Extract the [X, Y] coordinate from the center of the cell holding the provided text.  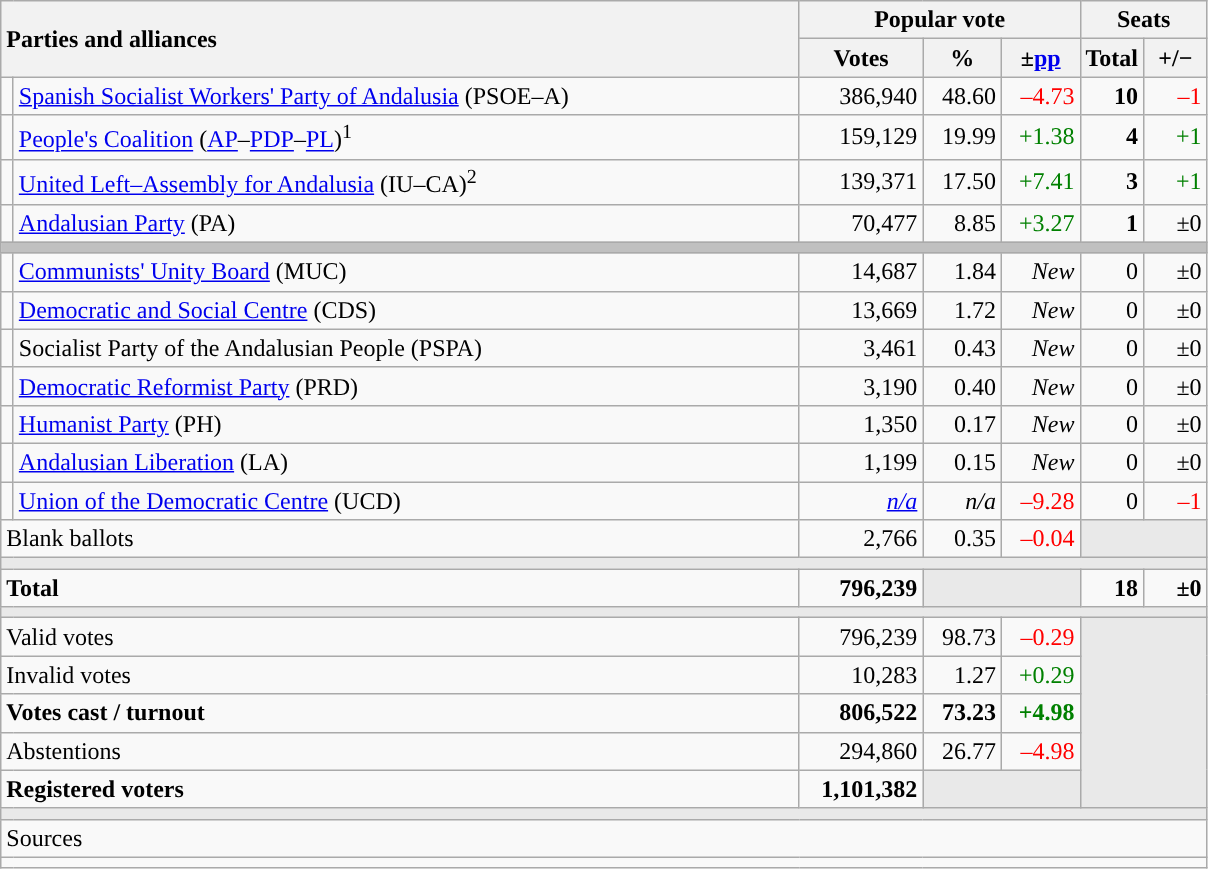
–0.29 [1040, 637]
0.40 [962, 386]
294,860 [861, 751]
18 [1112, 588]
4 [1112, 138]
1,101,382 [861, 789]
–4.98 [1040, 751]
386,940 [861, 96]
8.85 [962, 223]
Socialist Party of the Andalusian People (PSPA) [406, 348]
159,129 [861, 138]
+1.38 [1040, 138]
Sources [604, 838]
% [962, 58]
10 [1112, 96]
–0.04 [1040, 539]
Votes cast / turnout [400, 713]
Humanist Party (PH) [406, 424]
0.43 [962, 348]
0.17 [962, 424]
+7.41 [1040, 182]
Seats [1144, 20]
1,199 [861, 462]
Abstentions [400, 751]
1,350 [861, 424]
Popular vote [940, 20]
–9.28 [1040, 501]
Invalid votes [400, 675]
1.27 [962, 675]
0.15 [962, 462]
2,766 [861, 539]
United Left–Assembly for Andalusia (IU–CA)2 [406, 182]
806,522 [861, 713]
26.77 [962, 751]
3 [1112, 182]
13,669 [861, 310]
Valid votes [400, 637]
Communists' Unity Board (MUC) [406, 272]
±pp [1040, 58]
1.84 [962, 272]
70,477 [861, 223]
0.35 [962, 539]
98.73 [962, 637]
19.99 [962, 138]
139,371 [861, 182]
+4.98 [1040, 713]
Blank ballots [400, 539]
People's Coalition (AP–PDP–PL)1 [406, 138]
1 [1112, 223]
Spanish Socialist Workers' Party of Andalusia (PSOE–A) [406, 96]
1.72 [962, 310]
Parties and alliances [400, 39]
3,190 [861, 386]
17.50 [962, 182]
Union of the Democratic Centre (UCD) [406, 501]
–4.73 [1040, 96]
14,687 [861, 272]
Andalusian Liberation (LA) [406, 462]
+0.29 [1040, 675]
+/− [1176, 58]
48.60 [962, 96]
Democratic Reformist Party (PRD) [406, 386]
3,461 [861, 348]
10,283 [861, 675]
73.23 [962, 713]
Andalusian Party (PA) [406, 223]
Votes [861, 58]
Registered voters [400, 789]
+3.27 [1040, 223]
Democratic and Social Centre (CDS) [406, 310]
